Return (X, Y) of the center of cell containing provided text 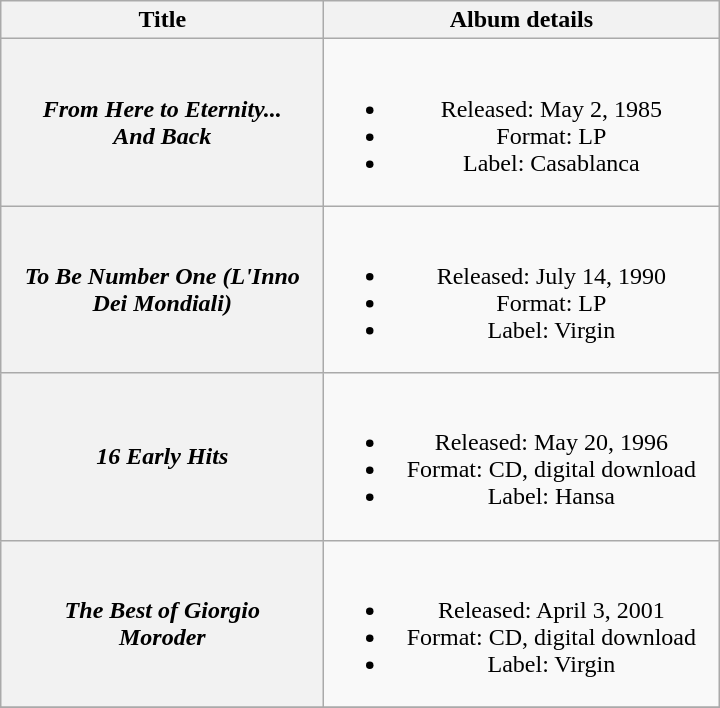
Released: July 14, 1990Format: LPLabel: Virgin (522, 290)
The Best of GiorgioMoroder (162, 624)
16 Early Hits (162, 456)
Released: May 2, 1985Format: LPLabel: Casablanca (522, 122)
Released: April 3, 2001Format: CD, digital downloadLabel: Virgin (522, 624)
To Be Number One (L'Inno Dei Mondiali) (162, 290)
Released: May 20, 1996Format: CD, digital downloadLabel: Hansa (522, 456)
Album details (522, 20)
From Here to Eternity...And Back (162, 122)
Title (162, 20)
